Detect which cell encompasses the target text, then output its [X, Y] center coordinate. 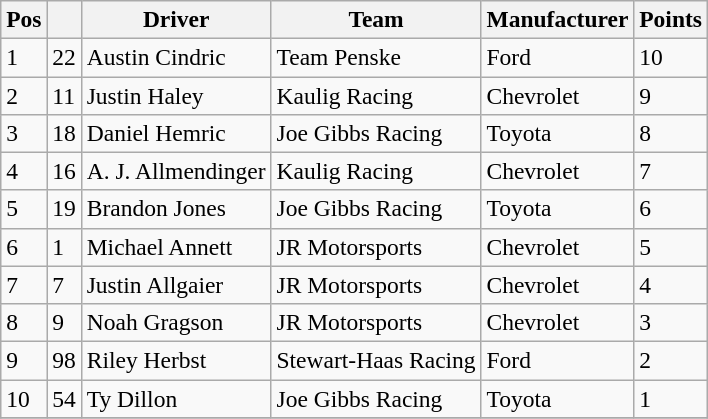
19 [64, 209]
Noah Gragson [176, 322]
Austin Cindric [176, 57]
22 [64, 57]
Pos [24, 19]
Daniel Hemric [176, 133]
98 [64, 360]
Riley Herbst [176, 360]
16 [64, 171]
Team Penske [376, 57]
Brandon Jones [176, 209]
Team [376, 19]
Ty Dillon [176, 398]
Justin Allgaier [176, 285]
Driver [176, 19]
Michael Annett [176, 247]
18 [64, 133]
Manufacturer [558, 19]
11 [64, 95]
Points [671, 19]
54 [64, 398]
A. J. Allmendinger [176, 171]
Justin Haley [176, 95]
Stewart-Haas Racing [376, 360]
